Locate the cell with the specified text and output its (X, Y) center coordinate. 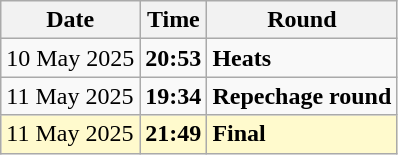
19:34 (174, 96)
21:49 (174, 134)
Final (302, 134)
Repechage round (302, 96)
Time (174, 20)
Round (302, 20)
Date (70, 20)
10 May 2025 (70, 58)
20:53 (174, 58)
Heats (302, 58)
